Return [x, y] of the center of cell containing provided text 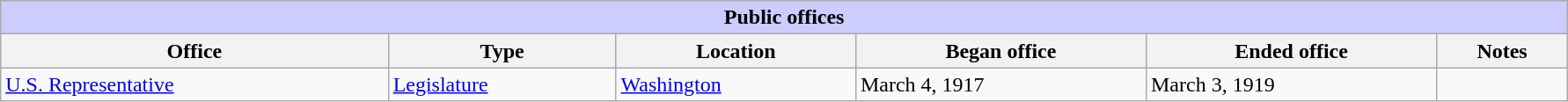
Legislature [502, 84]
March 3, 1919 [1291, 84]
Office [194, 51]
March 4, 1917 [1000, 84]
Notes [1503, 51]
Type [502, 51]
Washington [736, 84]
Began office [1000, 51]
Ended office [1291, 51]
U.S. Representative [194, 84]
Public offices [785, 18]
Location [736, 51]
